Find where the given text appears and provide that cell's center as (X, Y) coordinate. 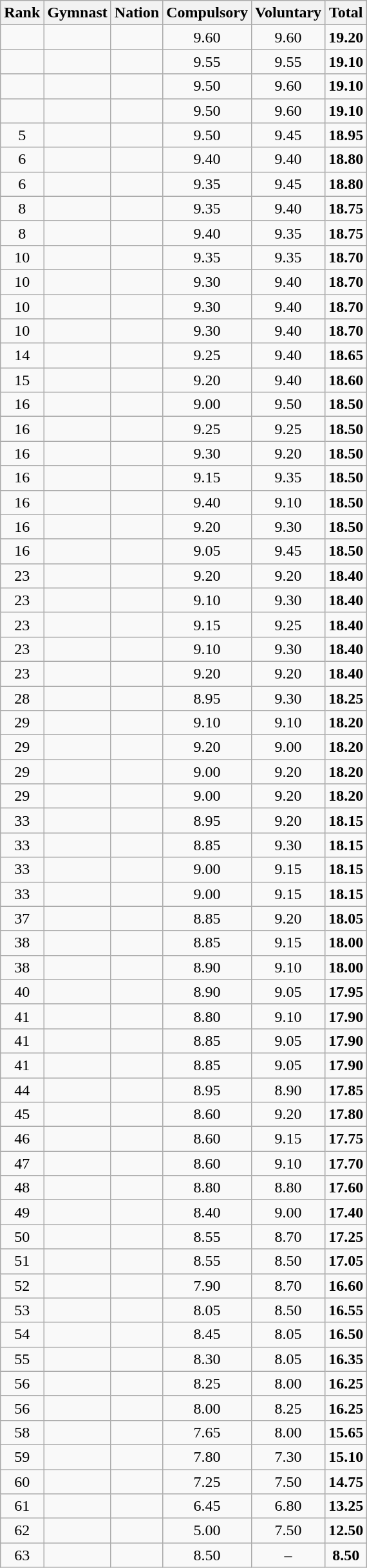
17.40 (346, 1212)
15.10 (346, 1457)
17.85 (346, 1090)
6.45 (207, 1506)
48 (22, 1188)
17.05 (346, 1261)
8.45 (207, 1335)
14 (22, 356)
63 (22, 1555)
Total (346, 13)
17.75 (346, 1139)
5 (22, 135)
62 (22, 1531)
7.90 (207, 1286)
45 (22, 1115)
7.30 (288, 1457)
47 (22, 1163)
19.20 (346, 37)
54 (22, 1335)
Nation (136, 13)
17.60 (346, 1188)
6.80 (288, 1506)
14.75 (346, 1481)
– (288, 1555)
5.00 (207, 1531)
49 (22, 1212)
16.50 (346, 1335)
18.25 (346, 698)
59 (22, 1457)
37 (22, 918)
16.60 (346, 1286)
50 (22, 1237)
15.65 (346, 1432)
17.25 (346, 1237)
17.80 (346, 1115)
28 (22, 698)
18.65 (346, 356)
8.40 (207, 1212)
17.95 (346, 992)
16.55 (346, 1310)
60 (22, 1481)
44 (22, 1090)
13.25 (346, 1506)
17.70 (346, 1163)
55 (22, 1359)
7.25 (207, 1481)
Rank (22, 13)
7.65 (207, 1432)
15 (22, 380)
16.35 (346, 1359)
51 (22, 1261)
Compulsory (207, 13)
18.05 (346, 918)
46 (22, 1139)
18.95 (346, 135)
7.80 (207, 1457)
52 (22, 1286)
53 (22, 1310)
Gymnast (77, 13)
12.50 (346, 1531)
58 (22, 1432)
61 (22, 1506)
40 (22, 992)
8.30 (207, 1359)
Voluntary (288, 13)
18.60 (346, 380)
